Determine the (x, y) coordinate at the center of the cell enclosing the given text.  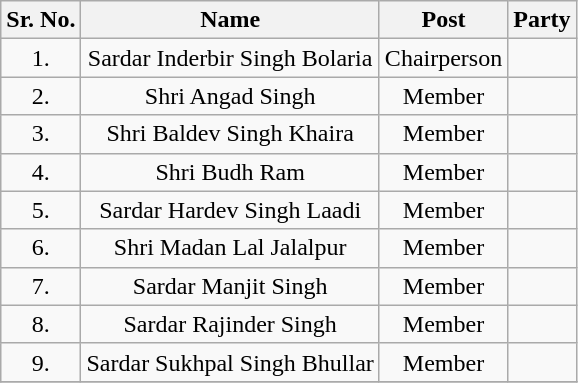
4. (41, 172)
3. (41, 134)
Chairperson (443, 58)
7. (41, 286)
Sardar Hardev Singh Laadi (230, 210)
Shri Budh Ram (230, 172)
Shri Angad Singh (230, 96)
6. (41, 248)
Party (542, 20)
1. (41, 58)
Sardar Rajinder Singh (230, 324)
Post (443, 20)
Sr. No. (41, 20)
Shri Baldev Singh Khaira (230, 134)
9. (41, 362)
Shri Madan Lal Jalalpur (230, 248)
Sardar Inderbir Singh Bolaria (230, 58)
5. (41, 210)
Sardar Manjit Singh (230, 286)
Name (230, 20)
8. (41, 324)
Sardar Sukhpal Singh Bhullar (230, 362)
2. (41, 96)
